Find where the given text appears and provide that cell's center as (X, Y) coordinate. 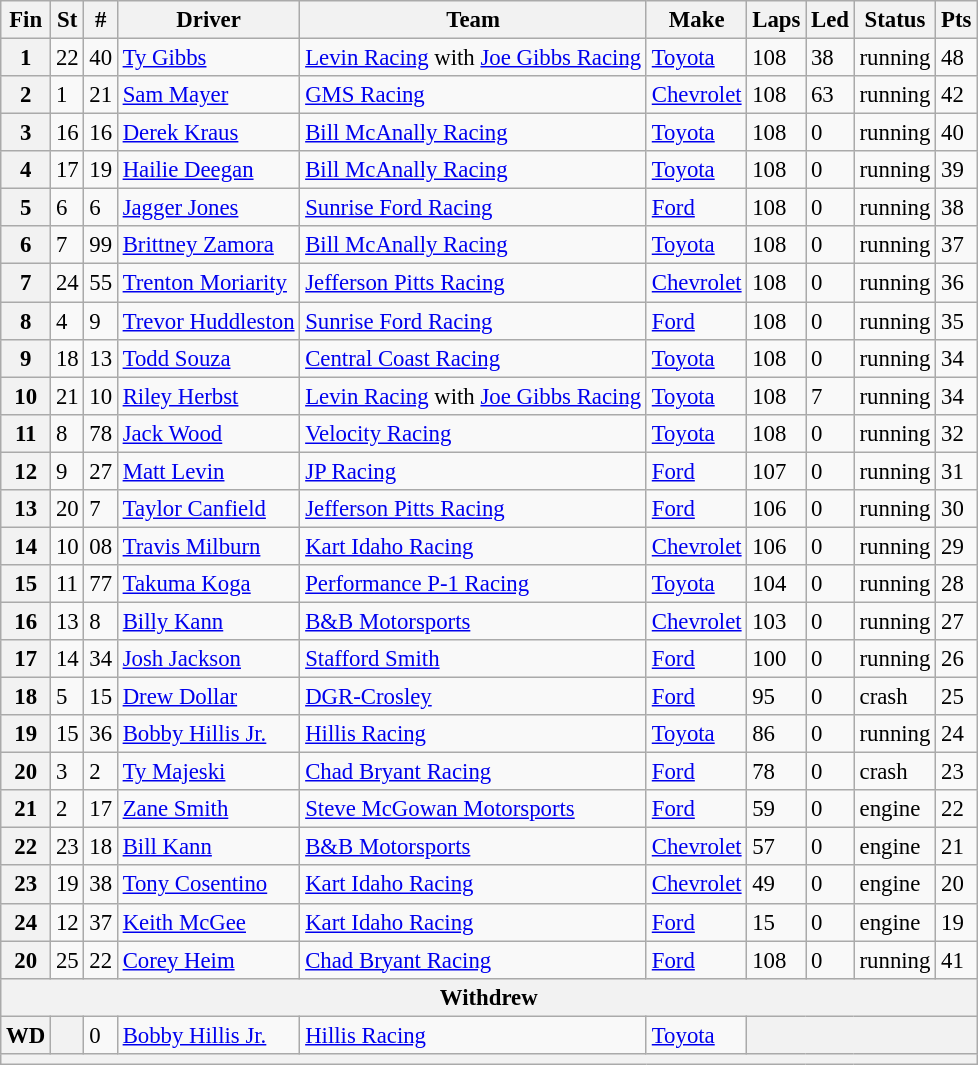
39 (956, 170)
Stafford Smith (474, 659)
St (68, 20)
Led (830, 20)
WD (26, 1035)
Keith McGee (208, 922)
Takuma Koga (208, 584)
29 (956, 546)
49 (776, 885)
57 (776, 847)
Laps (776, 20)
GMS Racing (474, 95)
Make (696, 20)
Hailie Deegan (208, 170)
Driver (208, 20)
Trenton Moriarity (208, 283)
Matt Levin (208, 471)
63 (830, 95)
Trevor Huddleston (208, 321)
30 (956, 509)
Josh Jackson (208, 659)
41 (956, 960)
55 (100, 283)
104 (776, 584)
Travis Milburn (208, 546)
Jack Wood (208, 433)
Ty Gibbs (208, 58)
Fin (26, 20)
107 (776, 471)
# (100, 20)
86 (776, 734)
35 (956, 321)
Bill Kann (208, 847)
Drew Dollar (208, 697)
99 (100, 245)
Zane Smith (208, 809)
59 (776, 809)
26 (956, 659)
103 (776, 621)
Team (474, 20)
Withdrew (489, 997)
08 (100, 546)
95 (776, 697)
77 (100, 584)
Riley Herbst (208, 396)
Todd Souza (208, 358)
31 (956, 471)
Performance P-1 Racing (474, 584)
Billy Kann (208, 621)
Tony Cosentino (208, 885)
Steve McGowan Motorsports (474, 809)
Ty Majeski (208, 772)
48 (956, 58)
32 (956, 433)
28 (956, 584)
Derek Kraus (208, 133)
JP Racing (474, 471)
Sam Mayer (208, 95)
Brittney Zamora (208, 245)
Velocity Racing (474, 433)
Status (894, 20)
Pts (956, 20)
Taylor Canfield (208, 509)
Corey Heim (208, 960)
Jagger Jones (208, 208)
100 (776, 659)
42 (956, 95)
Central Coast Racing (474, 358)
DGR-Crosley (474, 697)
